For the text-containing cell, return its midpoint in (X, Y) coordinate format. 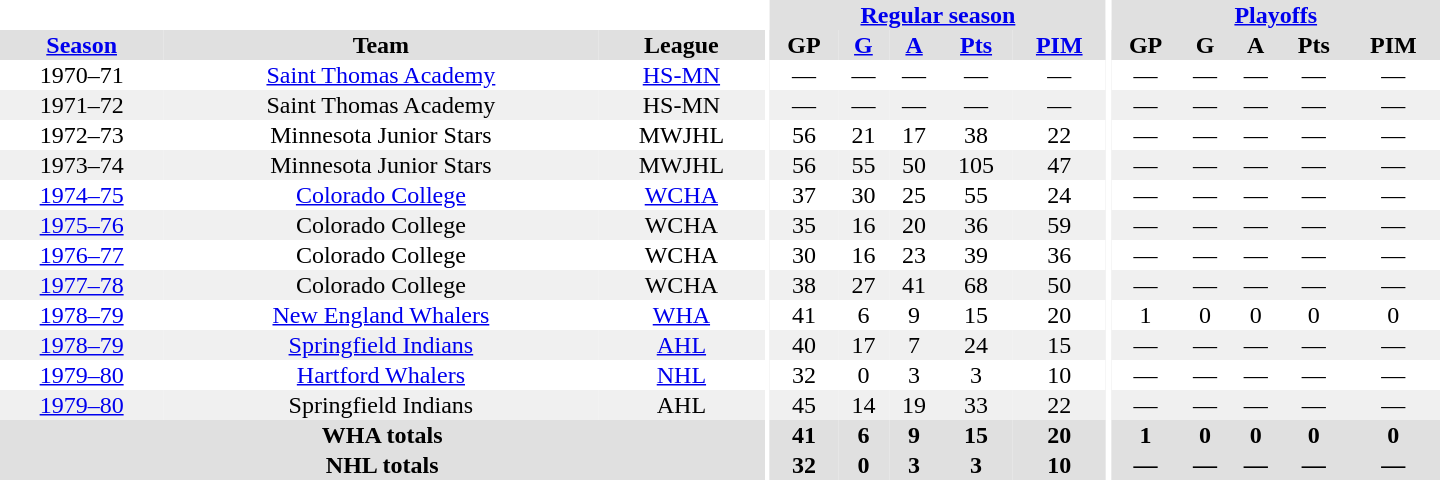
1977–78 (82, 285)
WHA totals (382, 435)
33 (976, 405)
League (681, 45)
1971–72 (82, 105)
7 (914, 345)
Season (82, 45)
Regular season (938, 15)
1973–74 (82, 165)
105 (976, 165)
37 (804, 195)
Team (380, 45)
27 (864, 285)
23 (914, 255)
21 (864, 135)
39 (976, 255)
Hartford Whalers (380, 375)
1972–73 (82, 135)
40 (804, 345)
1975–76 (82, 225)
Playoffs (1276, 15)
1970–71 (82, 75)
1976–77 (82, 255)
14 (864, 405)
NHL (681, 375)
59 (1060, 225)
1974–75 (82, 195)
WHA (681, 315)
19 (914, 405)
25 (914, 195)
New England Whalers (380, 315)
47 (1060, 165)
35 (804, 225)
NHL totals (382, 465)
45 (804, 405)
68 (976, 285)
